Pinpoint the cell where the given text exists, returning its [X, Y] midpoint coordinate. 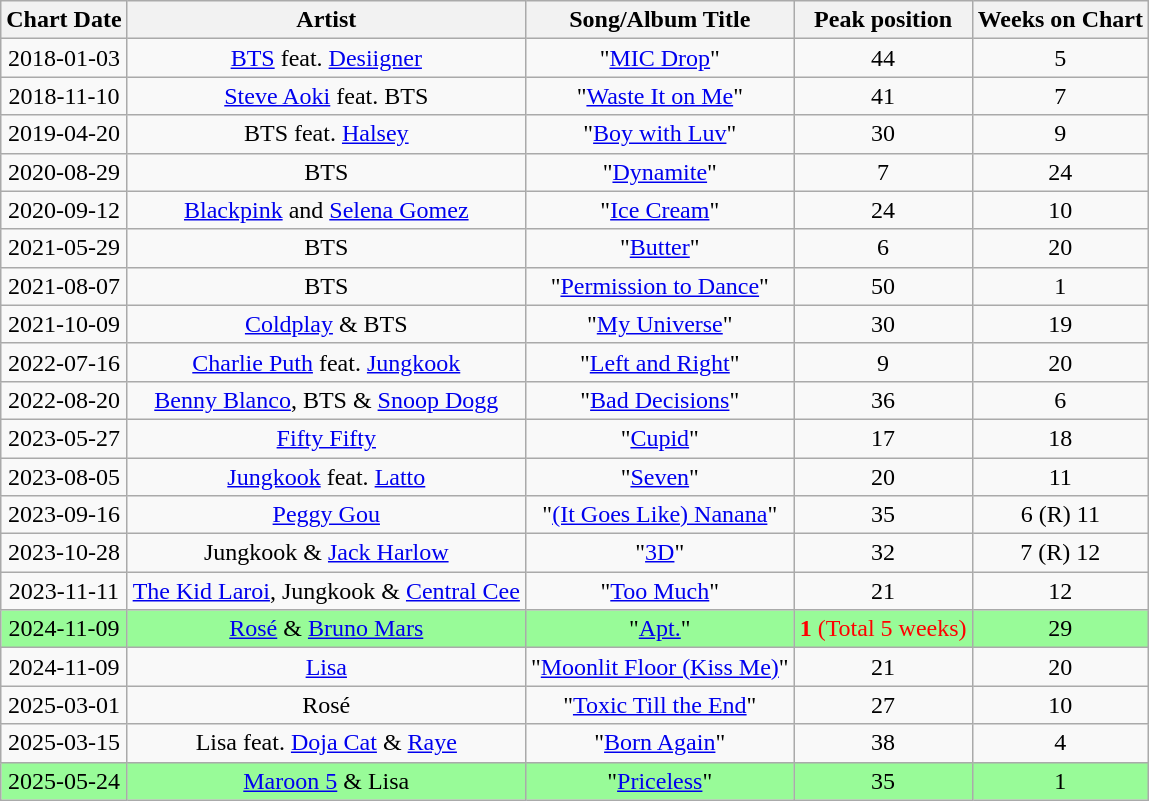
Lisa [326, 667]
"(It Goes Like) Nanana" [660, 515]
2020-08-29 [64, 172]
2025-03-01 [64, 705]
2022-08-20 [64, 400]
1 (Total 5 weeks) [883, 629]
"Butter" [660, 248]
"Ice Cream" [660, 210]
2025-05-24 [64, 781]
Chart Date [64, 20]
"Too Much" [660, 591]
"Permission to Dance" [660, 286]
Steve Aoki feat. BTS [326, 96]
"Boy with Luv" [660, 134]
2023-11-11 [64, 591]
"Dynamite" [660, 172]
Peak position [883, 20]
Blackpink and Selena Gomez [326, 210]
Fifty Fifty [326, 438]
2022-07-16 [64, 362]
2021-08-07 [64, 286]
Maroon 5 & Lisa [326, 781]
38 [883, 743]
2020-09-12 [64, 210]
"MIC Drop" [660, 58]
"Seven" [660, 477]
2023-09-16 [64, 515]
11 [1060, 477]
Weeks on Chart [1060, 20]
"My Universe" [660, 324]
Peggy Gou [326, 515]
Rosé [326, 705]
BTS feat. Desiigner [326, 58]
2025-03-15 [64, 743]
2023-05-27 [64, 438]
2018-11-10 [64, 96]
5 [1060, 58]
Song/Album Title [660, 20]
19 [1060, 324]
"Apt." [660, 629]
"Born Again" [660, 743]
Jungkook & Jack Harlow [326, 553]
2023-08-05 [64, 477]
"3D" [660, 553]
29 [1060, 629]
2019-04-20 [64, 134]
41 [883, 96]
7 (R) 12 [1060, 553]
"Moonlit Floor (Kiss Me)" [660, 667]
Artist [326, 20]
17 [883, 438]
2023-10-28 [64, 553]
"Waste It on Me" [660, 96]
2021-05-29 [64, 248]
Rosé & Bruno Mars [326, 629]
32 [883, 553]
12 [1060, 591]
"Left and Right" [660, 362]
Lisa feat. Doja Cat & Raye [326, 743]
"Toxic Till the End" [660, 705]
44 [883, 58]
6 (R) 11 [1060, 515]
"Cupid" [660, 438]
"Priceless" [660, 781]
36 [883, 400]
4 [1060, 743]
50 [883, 286]
"Bad Decisions" [660, 400]
Charlie Puth feat. Jungkook [326, 362]
BTS feat. Halsey [326, 134]
Jungkook feat. Latto [326, 477]
2018-01-03 [64, 58]
18 [1060, 438]
Coldplay & BTS [326, 324]
2021-10-09 [64, 324]
Benny Blanco, BTS & Snoop Dogg [326, 400]
The Kid Laroi, Jungkook & Central Cee [326, 591]
27 [883, 705]
